From the cell containing the given text, extract its center point as (x, y) coordinate. 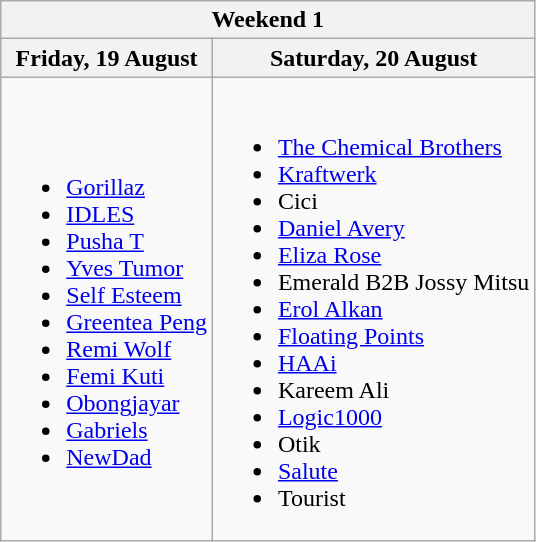
Friday, 19 August (107, 58)
The Chemical BrothersKraftwerkCiciDaniel AveryEliza RoseEmerald B2B Jossy MitsuErol AlkanFloating PointsHAAiKareem AliLogic1000OtikSaluteTourist (373, 309)
Weekend 1 (268, 20)
GorillazIDLESPusha TYves TumorSelf EsteemGreentea PengRemi WolfFemi KutiObongjayarGabrielsNewDad (107, 309)
Saturday, 20 August (373, 58)
